Capture the cell that displays the provided text and extract its [x, y] central coordinate. 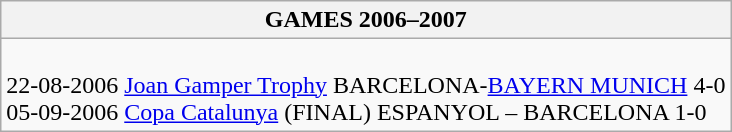
22-08-2006 Joan Gamper Trophy BARCELONA-BAYERN MUNICH 4-005-09-2006 Copa Catalunya (FINAL) ESPANYOL – BARCELONA 1-0 [366, 85]
GAMES 2006–2007 [366, 20]
